Scan for the cell matching the given text and deliver its (x, y) coordinate at center. 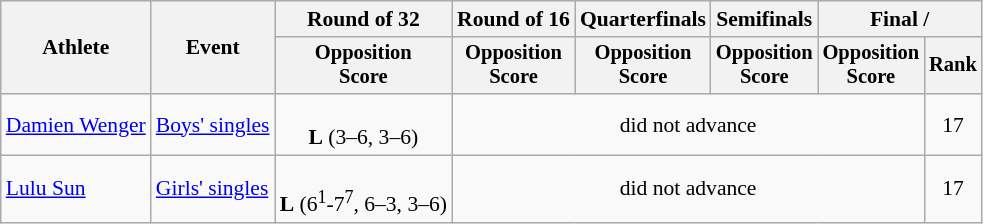
Athlete (76, 48)
Girls' singles (213, 190)
L (3–6, 3–6) (364, 124)
Damien Wenger (76, 124)
Round of 32 (364, 19)
Final / (900, 19)
Event (213, 48)
Rank (953, 66)
Round of 16 (514, 19)
Boys' singles (213, 124)
Semifinals (764, 19)
Lulu Sun (76, 190)
Quarterfinals (643, 19)
L (61-77, 6–3, 3–6) (364, 190)
